For the text-containing cell, return its midpoint in (x, y) coordinate format. 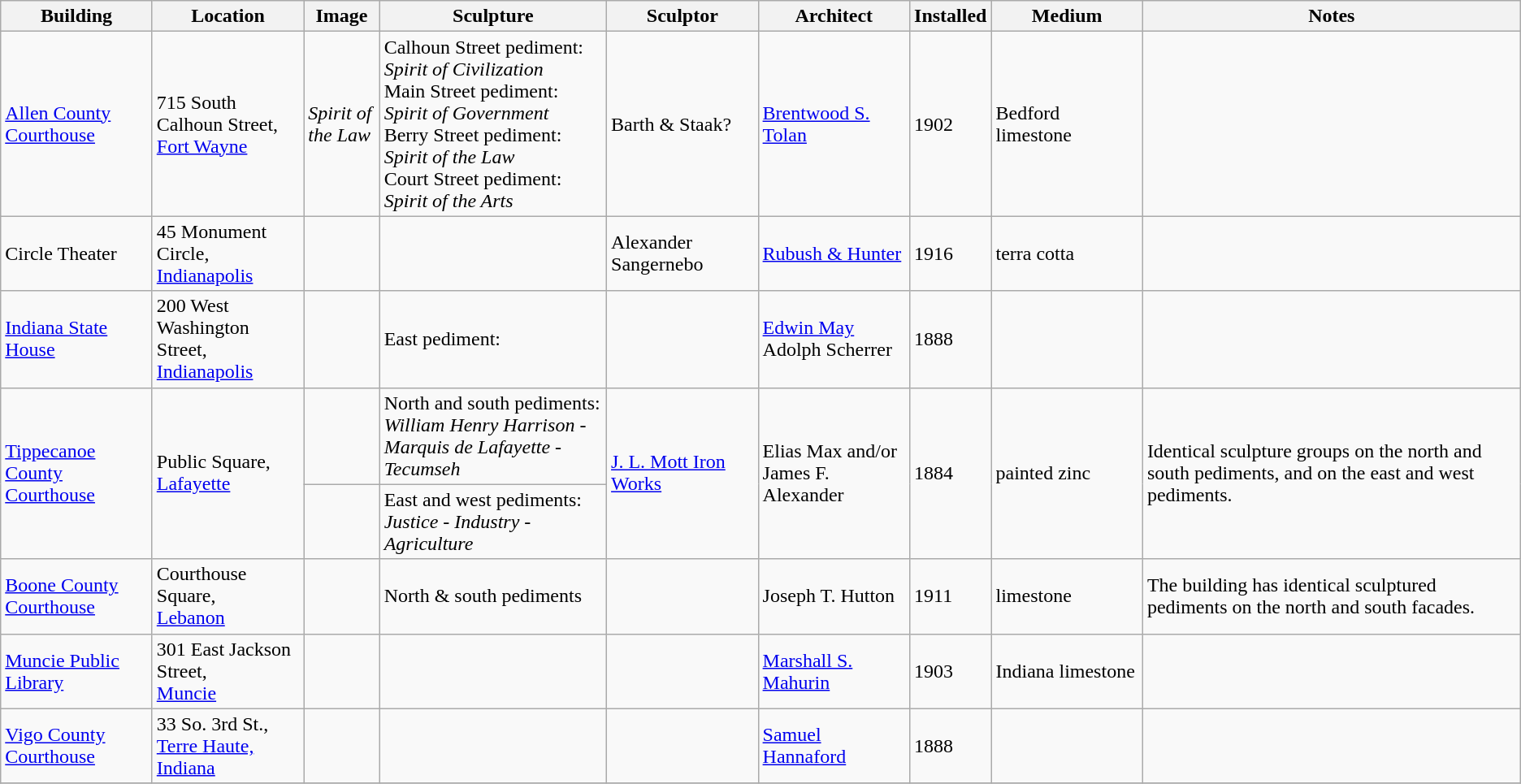
Indiana State House (76, 340)
Notes (1331, 16)
715 South Calhoun Street,Fort Wayne (227, 123)
1884 (951, 473)
Marshall S. Mahurin (834, 671)
terra cotta (1067, 253)
Joseph T. Hutton (834, 596)
Identical sculpture groups on the north and south pediments, and on the east and west pediments. (1331, 473)
Samuel Hannaford (834, 746)
Building (76, 16)
painted zinc (1067, 473)
Architect (834, 16)
Indiana limestone (1067, 671)
North and south pediments: William Henry Harrison - Marquis de Lafayette - Tecumseh (492, 435)
1916 (951, 253)
1902 (951, 123)
The building has identical sculptured pediments on the north and south facades. (1331, 596)
Boone County Courthouse (76, 596)
Alexander Sangernebo (682, 253)
301 East Jackson Street,Muncie (227, 671)
Spirit of the Law (341, 123)
Elias Max and/orJames F. Alexander (834, 473)
Location (227, 16)
Vigo County Courthouse (76, 746)
Public Square,Lafayette (227, 473)
Courthouse Square,Lebanon (227, 596)
Sculpture (492, 16)
Circle Theater (76, 253)
East pediment: (492, 340)
Medium (1067, 16)
1911 (951, 596)
North & south pediments (492, 596)
East and west pediments: Justice - Industry - Agriculture (492, 522)
Image (341, 16)
Muncie Public Library (76, 671)
Installed (951, 16)
limestone (1067, 596)
Bedford limestone (1067, 123)
J. L. Mott Iron Works (682, 473)
Edwin MayAdolph Scherrer (834, 340)
Allen County Courthouse (76, 123)
Rubush & Hunter (834, 253)
200 West Washington Street,Indianapolis (227, 340)
Barth & Staak? (682, 123)
Sculptor (682, 16)
Brentwood S. Tolan (834, 123)
33 So. 3rd St.,Terre Haute, Indiana (227, 746)
45 Monument Circle,Indianapolis (227, 253)
Tippecanoe County Courthouse (76, 473)
1903 (951, 671)
